Search for the cell housing the specified text and yield its (x, y) center coordinate. 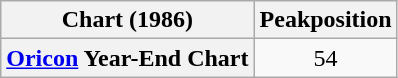
Peakposition (326, 20)
Oricon Year-End Chart (128, 58)
Chart (1986) (128, 20)
54 (326, 58)
